Return [x, y] of the center of cell containing provided text 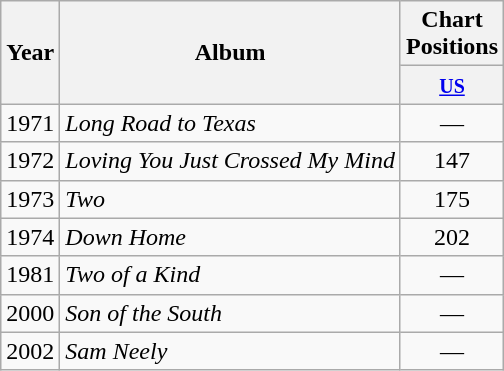
Two [230, 199]
Sam Neely [230, 351]
Loving You Just Crossed My Mind [230, 161]
Two of a Kind [230, 275]
1981 [30, 275]
1971 [30, 123]
Son of the South [230, 313]
Year [30, 52]
1972 [30, 161]
2000 [30, 313]
1973 [30, 199]
175 [452, 199]
2002 [30, 351]
Down Home [230, 237]
1974 [30, 237]
147 [452, 161]
Long Road to Texas [230, 123]
US [452, 85]
Chart Positions [452, 34]
202 [452, 237]
Album [230, 52]
